Capture the cell that displays the provided text and extract its [x, y] central coordinate. 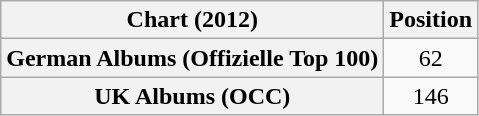
Position [431, 20]
146 [431, 96]
UK Albums (OCC) [192, 96]
62 [431, 58]
German Albums (Offizielle Top 100) [192, 58]
Chart (2012) [192, 20]
